Detect which cell encompasses the target text, then output its (X, Y) center coordinate. 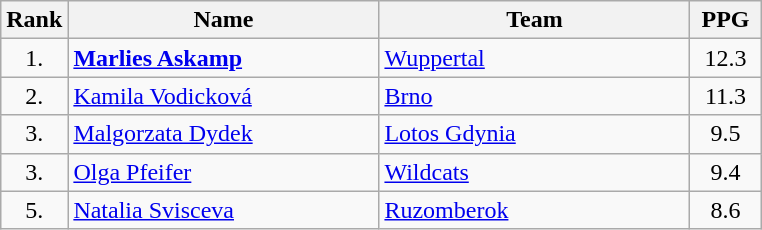
2. (34, 96)
Name (224, 20)
Wildcats (534, 172)
9.4 (726, 172)
Lotos Gdynia (534, 134)
Natalia Svisceva (224, 210)
9.5 (726, 134)
1. (34, 58)
5. (34, 210)
Malgorzata Dydek (224, 134)
Marlies Askamp (224, 58)
8.6 (726, 210)
Kamila Vodicková (224, 96)
Ruzomberok (534, 210)
Olga Pfeifer (224, 172)
PPG (726, 20)
Team (534, 20)
Brno (534, 96)
Wuppertal (534, 58)
11.3 (726, 96)
Rank (34, 20)
12.3 (726, 58)
